From the cell containing the given text, extract its center point as (X, Y) coordinate. 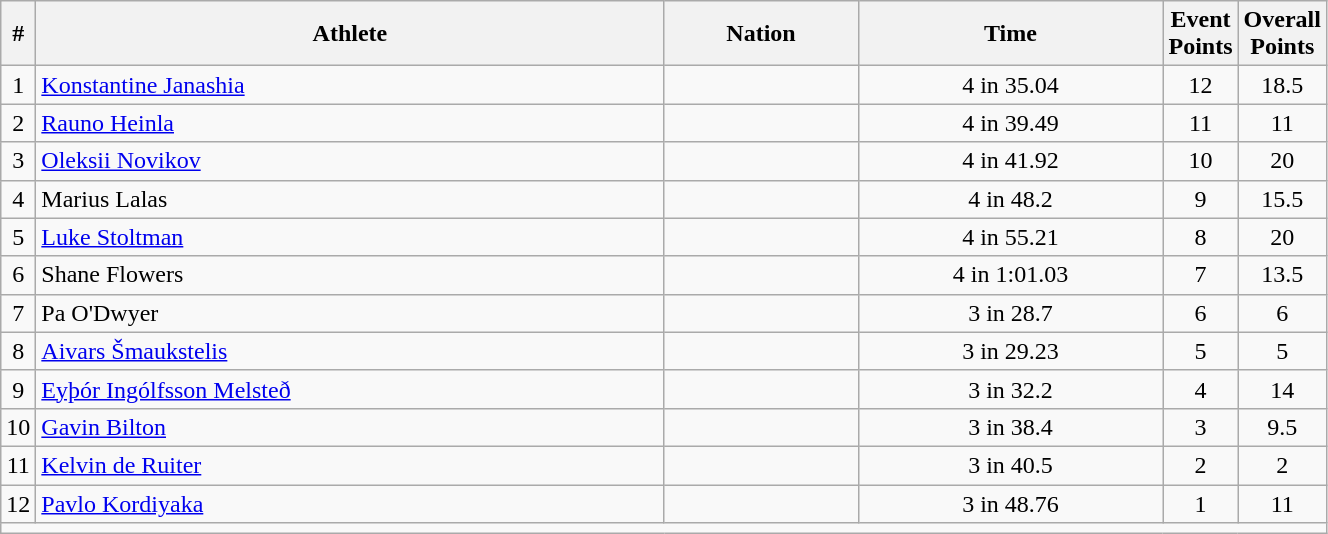
4 in 55.21 (1010, 237)
Oleksii Novikov (350, 161)
Event Points (1200, 34)
4 in 35.04 (1010, 85)
# (18, 34)
Luke Stoltman (350, 237)
3 in 29.23 (1010, 351)
4 in 48.2 (1010, 199)
Overall Points (1282, 34)
18.5 (1282, 85)
Rauno Heinla (350, 123)
13.5 (1282, 275)
Eyþór Ingólfsson Melsteð (350, 389)
3 in 32.2 (1010, 389)
Shane Flowers (350, 275)
3 in 38.4 (1010, 427)
4 in 1:01.03 (1010, 275)
Athlete (350, 34)
Marius Lalas (350, 199)
3 in 28.7 (1010, 313)
Gavin Bilton (350, 427)
4 in 39.49 (1010, 123)
14 (1282, 389)
Konstantine Janashia (350, 85)
Pa O'Dwyer (350, 313)
4 in 41.92 (1010, 161)
3 in 48.76 (1010, 503)
Aivars Šmaukstelis (350, 351)
Nation (761, 34)
Kelvin de Ruiter (350, 465)
9.5 (1282, 427)
Pavlo Kordiyaka (350, 503)
3 in 40.5 (1010, 465)
15.5 (1282, 199)
Time (1010, 34)
